From the cell containing the given text, extract its center point as [X, Y] coordinate. 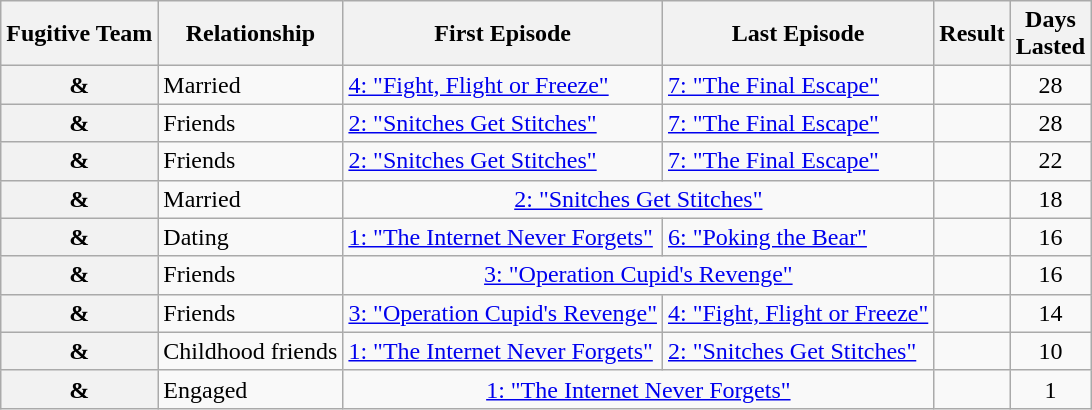
First Episode [503, 34]
DaysLasted [1050, 34]
Fugitive Team [80, 34]
22 [1050, 161]
Last Episode [798, 34]
6: "Poking the Bear" [798, 237]
10 [1050, 351]
Childhood friends [250, 351]
14 [1050, 313]
Dating [250, 237]
18 [1050, 199]
1 [1050, 389]
Engaged [250, 389]
Relationship [250, 34]
Result [972, 34]
